Determine the [x, y] coordinate at the center of the cell enclosing the given text.  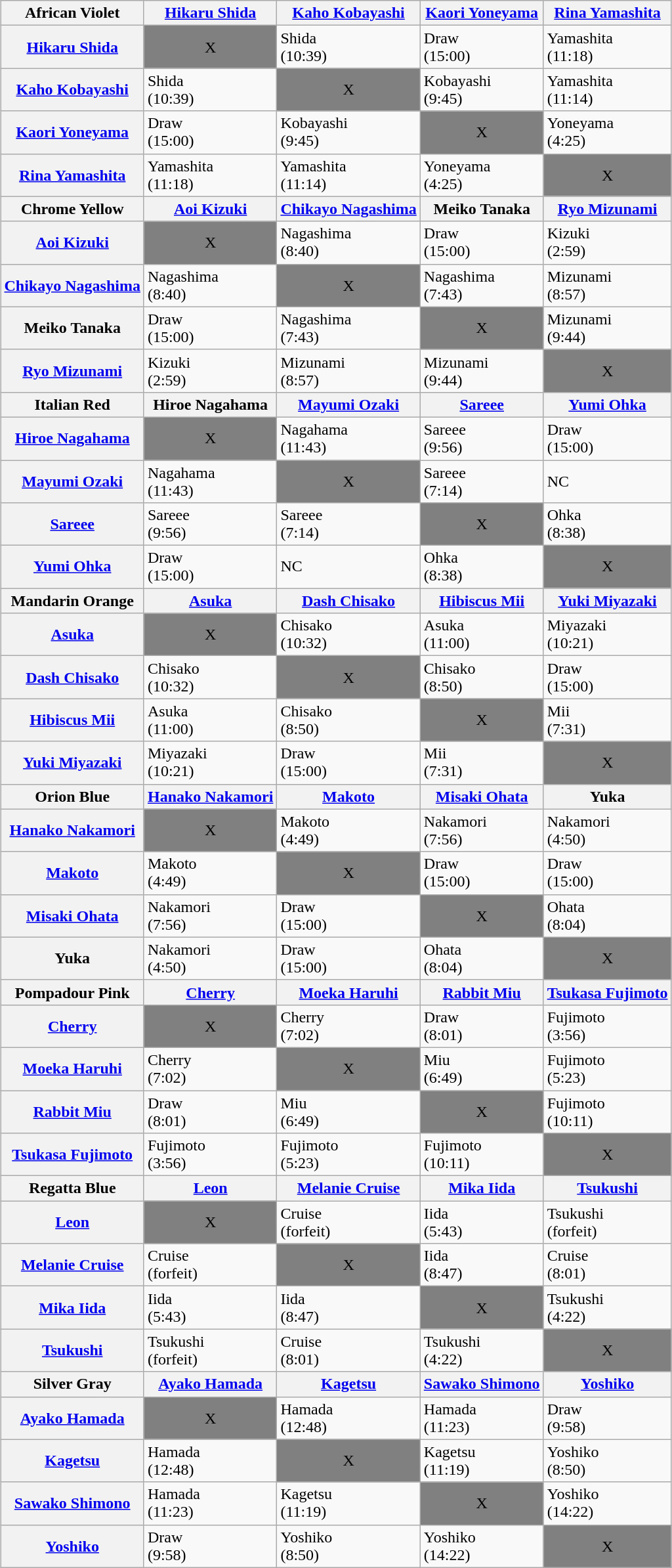
Regatta Blue [72, 1188]
Mandarin Orange [72, 601]
Chrome Yellow [72, 209]
African Violet [72, 13]
Pompadour Pink [72, 992]
Italian Red [72, 404]
Silver Gray [72, 1384]
Orion Blue [72, 796]
